Pinpoint the cell where the given text exists, returning its [x, y] midpoint coordinate. 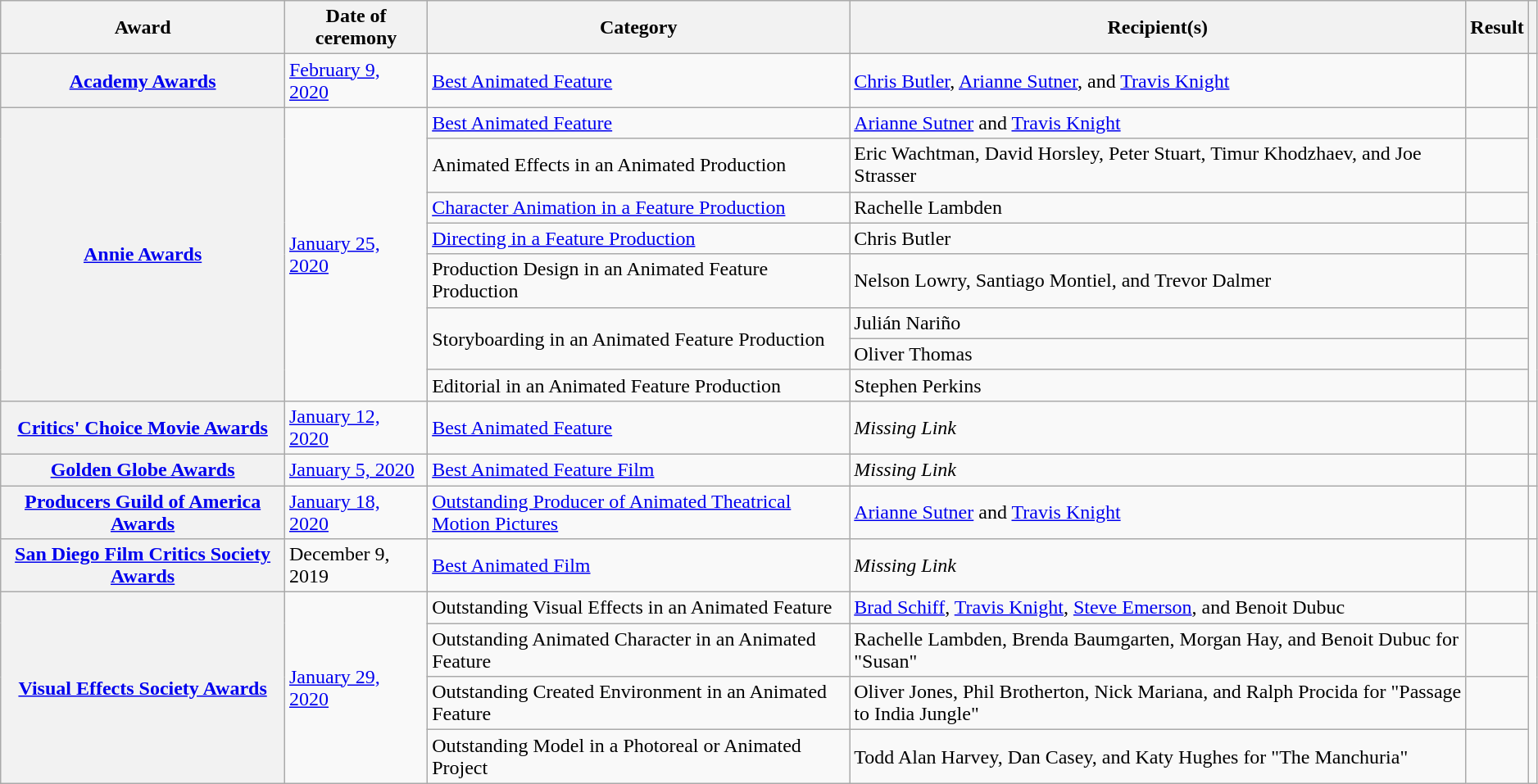
Critics' Choice Movie Awards [143, 428]
Category [639, 28]
Best Animated Film [639, 565]
Academy Awards [143, 80]
Oliver Jones, Phil Brotherton, Nick Mariana, and Ralph Procida for "Passage to India Jungle" [1158, 703]
Outstanding Producer of Animated Theatrical Motion Pictures [639, 511]
Directing in a Feature Production [639, 238]
February 9, 2020 [356, 80]
January 18, 2020 [356, 511]
Visual Effects Society Awards [143, 688]
Golden Globe Awards [143, 469]
Todd Alan Harvey, Dan Casey, and Katy Hughes for "The Manchuria" [1158, 757]
Chris Butler, Arianne Sutner, and Travis Knight [1158, 80]
Julián Nariño [1158, 323]
Production Design in an Animated Feature Production [639, 280]
Annie Awards [143, 254]
Stephen Perkins [1158, 385]
Storyboarding in an Animated Feature Production [639, 338]
January 12, 2020 [356, 428]
Rachelle Lambden, Brenda Baumgarten, Morgan Hay, and Benoit Dubuc for "Susan" [1158, 650]
Best Animated Feature Film [639, 469]
January 25, 2020 [356, 254]
Recipient(s) [1158, 28]
January 29, 2020 [356, 688]
Date of ceremony [356, 28]
Nelson Lowry, Santiago Montiel, and Trevor Dalmer [1158, 280]
January 5, 2020 [356, 469]
Award [143, 28]
San Diego Film Critics Society Awards [143, 565]
Editorial in an Animated Feature Production [639, 385]
Oliver Thomas [1158, 354]
Outstanding Animated Character in an Animated Feature [639, 650]
Chris Butler [1158, 238]
Rachelle Lambden [1158, 207]
Eric Wachtman, David Horsley, Peter Stuart, Timur Khodzhaev, and Joe Strasser [1158, 165]
Character Animation in a Feature Production [639, 207]
Outstanding Model in a Photoreal or Animated Project [639, 757]
Result [1497, 28]
Brad Schiff, Travis Knight, Steve Emerson, and Benoit Dubuc [1158, 608]
Outstanding Created Environment in an Animated Feature [639, 703]
Outstanding Visual Effects in an Animated Feature [639, 608]
December 9, 2019 [356, 565]
Animated Effects in an Animated Production [639, 165]
Producers Guild of America Awards [143, 511]
